From the cell containing the given text, extract its center point as (X, Y) coordinate. 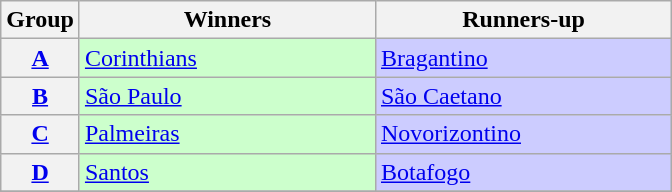
Novorizontino (523, 134)
C (40, 134)
Runners-up (523, 20)
D (40, 172)
B (40, 96)
Palmeiras (227, 134)
Winners (227, 20)
Group (40, 20)
A (40, 58)
São Paulo (227, 96)
São Caetano (523, 96)
Bragantino (523, 58)
Botafogo (523, 172)
Santos (227, 172)
Corinthians (227, 58)
